Identify which cell holds the provided text, then report its [X, Y] central coordinate. 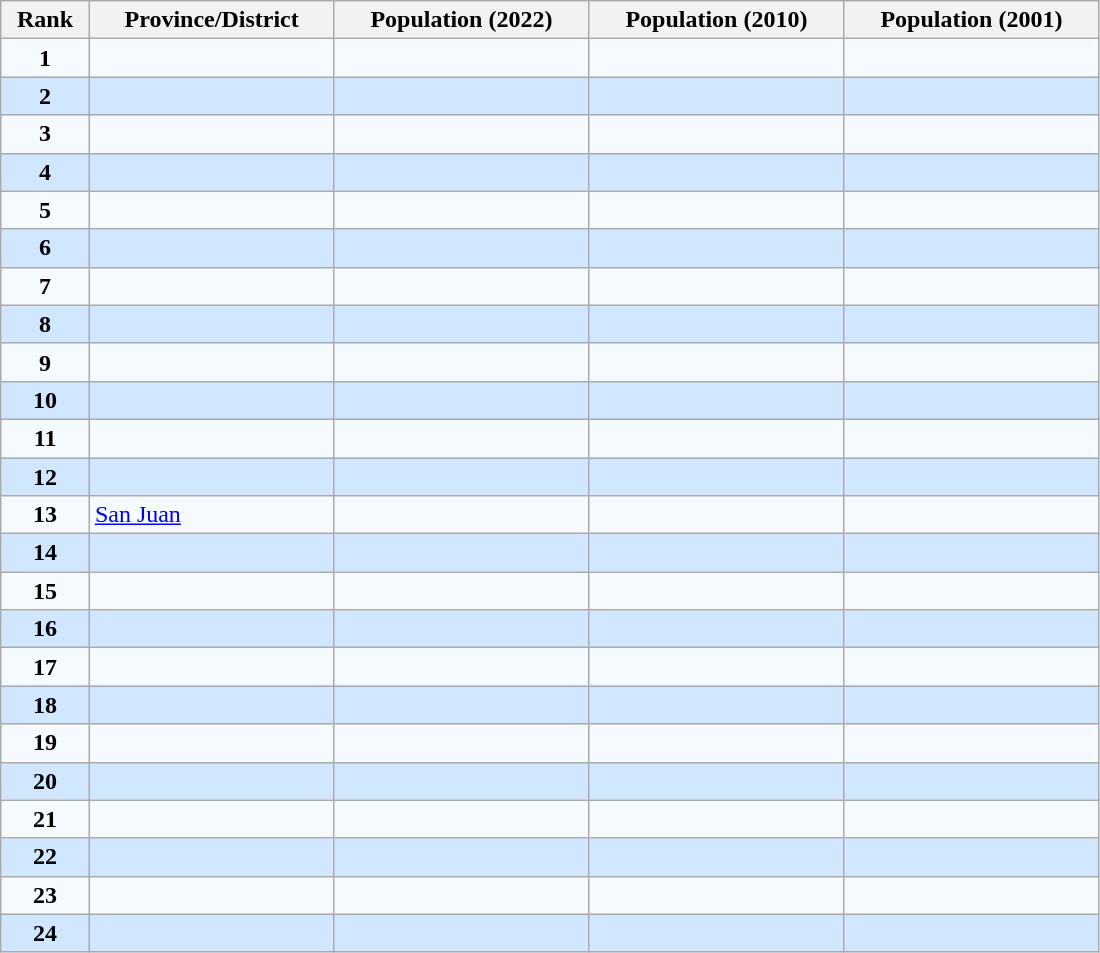
5 [46, 210]
7 [46, 286]
15 [46, 591]
8 [46, 324]
3 [46, 134]
Population (2022) [462, 20]
17 [46, 667]
Rank [46, 20]
14 [46, 553]
Population (2001) [972, 20]
23 [46, 895]
20 [46, 781]
24 [46, 933]
4 [46, 172]
16 [46, 629]
10 [46, 400]
6 [46, 248]
1 [46, 58]
19 [46, 743]
Province/District [212, 20]
Population (2010) [716, 20]
22 [46, 857]
21 [46, 819]
2 [46, 96]
11 [46, 438]
12 [46, 477]
9 [46, 362]
18 [46, 705]
San Juan [212, 515]
13 [46, 515]
